Output the [x, y] coordinate of the center of the cell containing the given text.  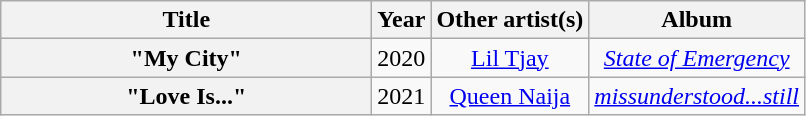
2020 [402, 58]
"Love Is..." [186, 96]
State of Emergency [697, 58]
Album [697, 20]
"My City" [186, 58]
Year [402, 20]
Other artist(s) [510, 20]
missunderstood...still [697, 96]
2021 [402, 96]
Lil Tjay [510, 58]
Queen Naija [510, 96]
Title [186, 20]
